Detect which cell encompasses the target text, then output its (X, Y) center coordinate. 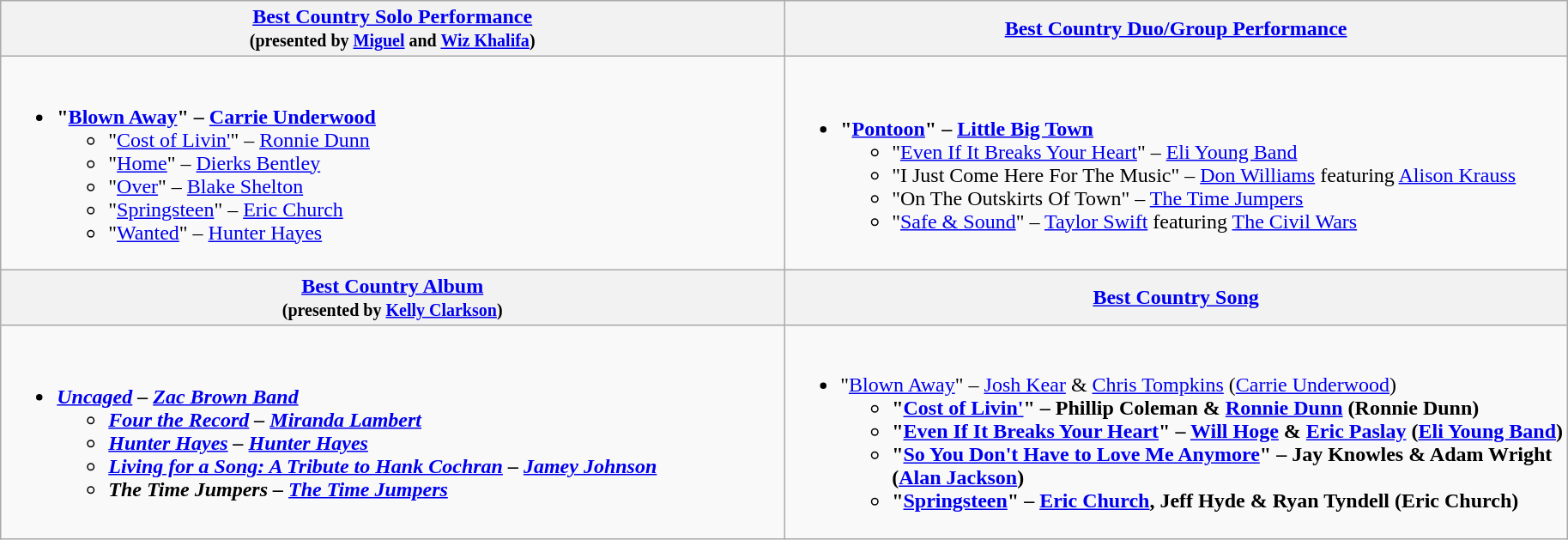
Best Country Song (1176, 297)
Best Country Solo Performance(presented by Miguel and Wiz Khalifa) (393, 29)
Best Country Duo/Group Performance (1176, 29)
Best Country Album(presented by Kelly Clarkson) (393, 297)
